From the cell containing the given text, extract its center point as (X, Y) coordinate. 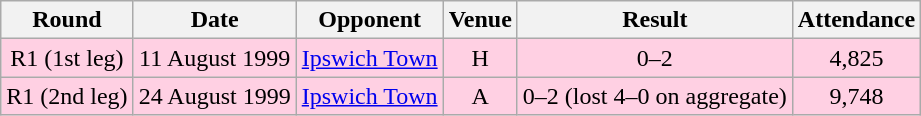
Venue (480, 20)
24 August 1999 (214, 96)
Opponent (370, 20)
Round (67, 20)
4,825 (856, 58)
Result (654, 20)
9,748 (856, 96)
0–2 (lost 4–0 on aggregate) (654, 96)
H (480, 58)
R1 (1st leg) (67, 58)
Attendance (856, 20)
11 August 1999 (214, 58)
0–2 (654, 58)
Date (214, 20)
R1 (2nd leg) (67, 96)
A (480, 96)
